Return (X, Y) of the center of cell containing provided text 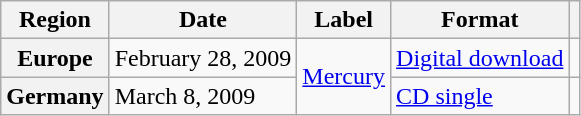
Mercury (344, 77)
Date (203, 20)
Label (344, 20)
Format (480, 20)
Europe (55, 58)
CD single (480, 96)
Digital download (480, 58)
March 8, 2009 (203, 96)
February 28, 2009 (203, 58)
Germany (55, 96)
Region (55, 20)
